Find where the given text appears and provide that cell's center as [X, Y] coordinate. 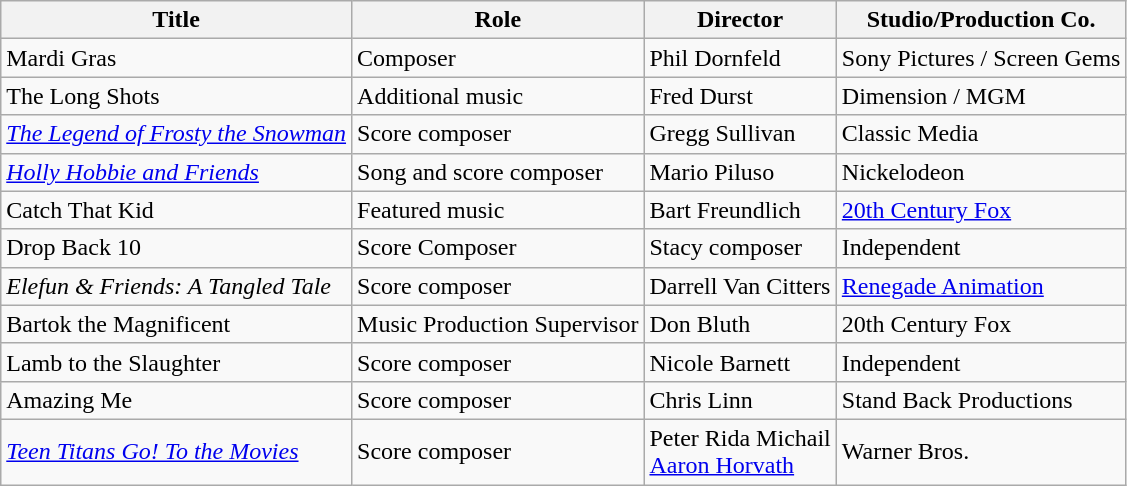
Director [740, 20]
Mardi Gras [176, 58]
Stacy composer [740, 248]
Peter Rida MichailAaron Horvath [740, 452]
Fred Durst [740, 96]
Featured music [498, 210]
Darrell Van Citters [740, 286]
Additional music [498, 96]
Nicole Barnett [740, 362]
Drop Back 10 [176, 248]
Score Composer [498, 248]
Chris Linn [740, 400]
Stand Back Productions [981, 400]
Catch That Kid [176, 210]
Renegade Animation [981, 286]
Nickelodeon [981, 172]
Composer [498, 58]
Phil Dornfeld [740, 58]
Sony Pictures / Screen Gems [981, 58]
Title [176, 20]
Role [498, 20]
The Long Shots [176, 96]
Mario Piluso [740, 172]
Amazing Me [176, 400]
Bartok the Magnificent [176, 324]
The Legend of Frosty the Snowman [176, 134]
Holly Hobbie and Friends [176, 172]
Warner Bros. [981, 452]
Bart Freundlich [740, 210]
Don Bluth [740, 324]
Gregg Sullivan [740, 134]
Classic Media [981, 134]
Elefun & Friends: A Tangled Tale [176, 286]
Music Production Supervisor [498, 324]
Teen Titans Go! To the Movies [176, 452]
Song and score composer [498, 172]
Dimension / MGM [981, 96]
Studio/Production Co. [981, 20]
Lamb to the Slaughter [176, 362]
